Capture the cell that displays the provided text and extract its (X, Y) central coordinate. 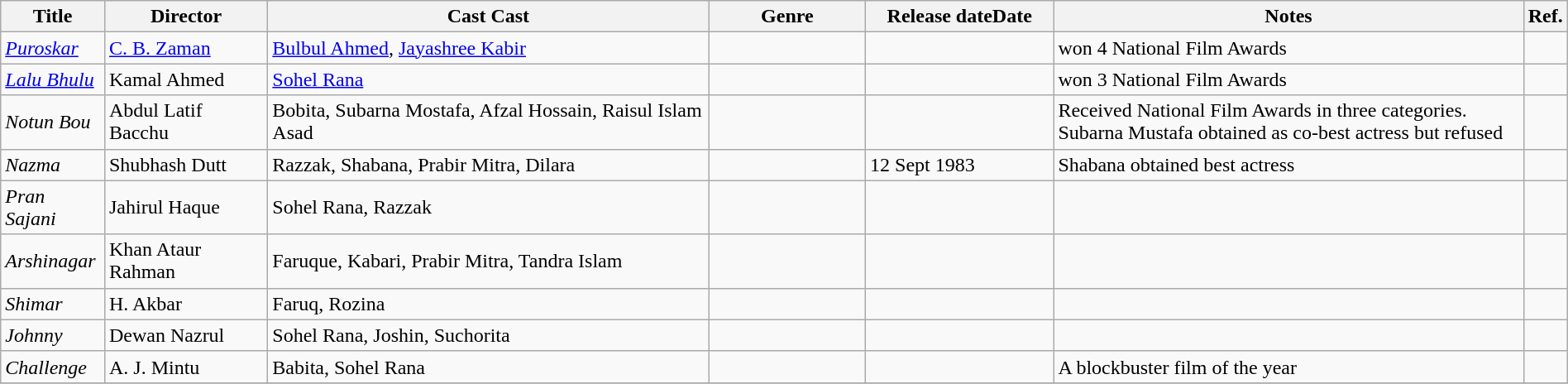
Arshinagar (53, 262)
Shubhash Dutt (185, 165)
C. B. Zaman (185, 48)
Ref. (1545, 17)
Lalu Bhulu (53, 79)
Razzak, Shabana, Prabir Mitra, Dilara (488, 165)
Notes (1288, 17)
H. Akbar (185, 304)
Babita, Sohel Rana (488, 367)
Notun Bou (53, 122)
won 4 National Film Awards (1288, 48)
Genre (787, 17)
Cast Cast (488, 17)
Release dateDate (959, 17)
Faruque, Kabari, Prabir Mitra, Tandra Islam (488, 262)
Sohel Rana (488, 79)
A blockbuster film of the year (1288, 367)
Nazma (53, 165)
Pran Sajani (53, 207)
Dewan Nazrul (185, 335)
12 Sept 1983 (959, 165)
Sohel Rana, Joshin, Suchorita (488, 335)
Bobita, Subarna Mostafa, Afzal Hossain, Raisul Islam Asad (488, 122)
Sohel Rana, Razzak (488, 207)
Abdul Latif Bacchu (185, 122)
Received National Film Awards in three categories. Subarna Mustafa obtained as co-best actress but refused (1288, 122)
Johnny (53, 335)
won 3 National Film Awards (1288, 79)
Faruq, Rozina (488, 304)
Khan Ataur Rahman (185, 262)
Shabana obtained best actress (1288, 165)
Title (53, 17)
Challenge (53, 367)
Shimar (53, 304)
Puroskar (53, 48)
Bulbul Ahmed, Jayashree Kabir (488, 48)
Director (185, 17)
Jahirul Haque (185, 207)
Kamal Ahmed (185, 79)
A. J. Mintu (185, 367)
